From the cell containing the given text, extract its center point as (X, Y) coordinate. 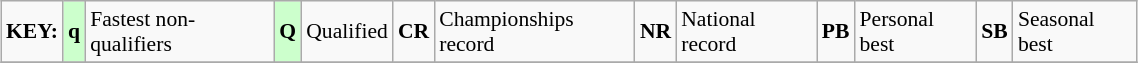
Qualified (347, 32)
Seasonal best (1075, 32)
q (74, 32)
NR (656, 32)
CR (414, 32)
KEY: (32, 32)
PB (836, 32)
Q (288, 32)
National record (746, 32)
Championships record (534, 32)
Personal best (916, 32)
Fastest non-qualifiers (180, 32)
SB (994, 32)
